For the text-containing cell, return its midpoint in (x, y) coordinate format. 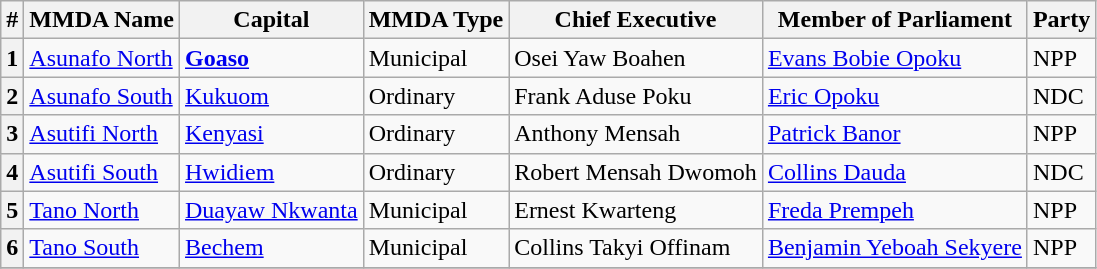
Ernest Kwarteng (636, 210)
Kenyasi (272, 134)
Kukuom (272, 96)
Robert Mensah Dwomoh (636, 172)
Collins Dauda (894, 172)
Party (1061, 20)
Asutifi North (102, 134)
Tano North (102, 210)
Collins Takyi Offinam (636, 248)
MMDA Type (436, 20)
3 (12, 134)
Benjamin Yeboah Sekyere (894, 248)
Asunafo North (102, 58)
6 (12, 248)
Patrick Banor (894, 134)
Asunafo South (102, 96)
Member of Parliament (894, 20)
2 (12, 96)
Eric Opoku (894, 96)
Freda Prempeh (894, 210)
Frank Aduse Poku (636, 96)
4 (12, 172)
Chief Executive (636, 20)
Capital (272, 20)
Duayaw Nkwanta (272, 210)
# (12, 20)
Anthony Mensah (636, 134)
5 (12, 210)
Goaso (272, 58)
Bechem (272, 248)
Evans Bobie Opoku (894, 58)
Tano South (102, 248)
Osei Yaw Boahen (636, 58)
Hwidiem (272, 172)
1 (12, 58)
Asutifi South (102, 172)
MMDA Name (102, 20)
